Identify which cell holds the provided text, then report its [X, Y] central coordinate. 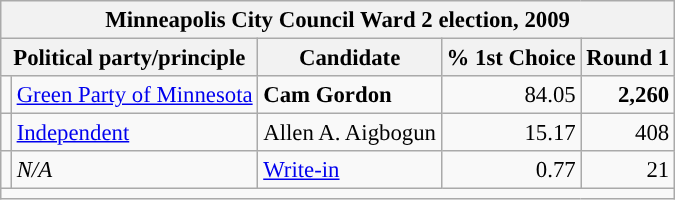
N/A [134, 170]
% 1st Choice [511, 58]
Round 1 [628, 58]
Write-in [350, 170]
Cam Gordon [350, 95]
408 [628, 133]
21 [628, 170]
Independent [134, 133]
15.17 [511, 133]
84.05 [511, 95]
Green Party of Minnesota [134, 95]
Allen A. Aigbogun [350, 133]
Minneapolis City Council Ward 2 election, 2009 [338, 20]
Political party/principle [130, 58]
2,260 [628, 95]
0.77 [511, 170]
Candidate [350, 58]
